Locate the cell with the specified text and output its (X, Y) center coordinate. 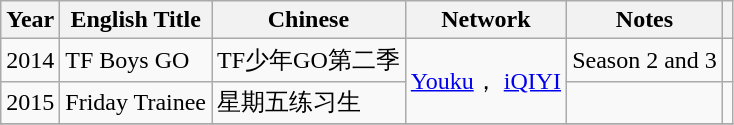
TF少年GO第二季 (309, 60)
Notes (645, 20)
2015 (30, 102)
Chinese (309, 20)
Youku， iQIYI (486, 82)
Network (486, 20)
Friday Trainee (136, 102)
English Title (136, 20)
Year (30, 20)
TF Boys GO (136, 60)
星期五练习生 (309, 102)
Season 2 and 3 (645, 60)
2014 (30, 60)
